Identify which cell holds the provided text, then report its [x, y] central coordinate. 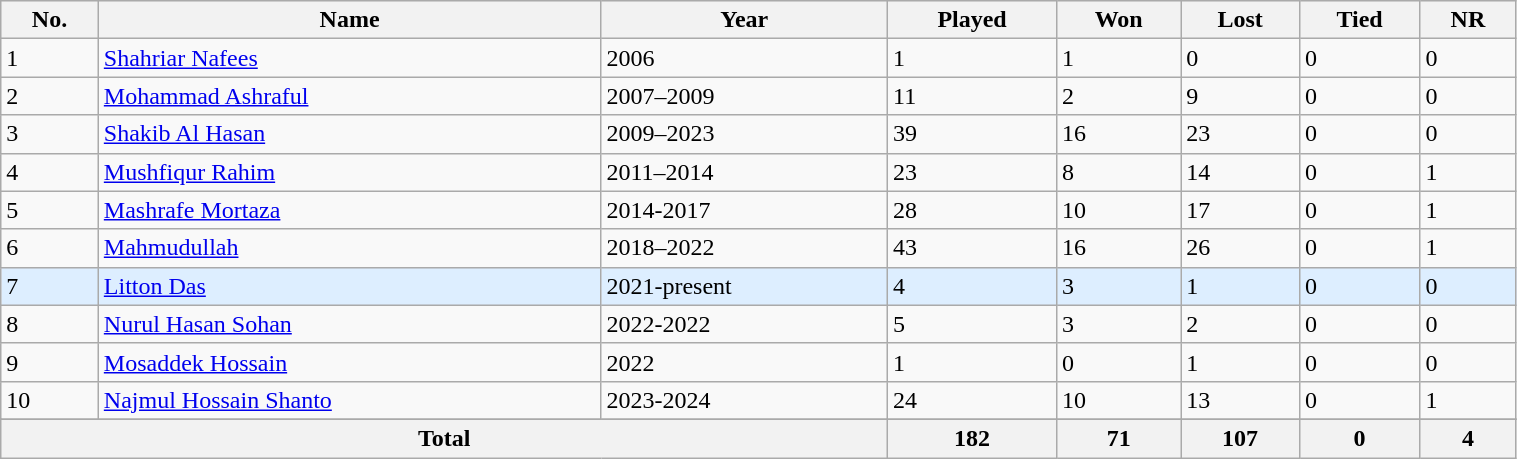
Played [972, 20]
Mahmudullah [350, 248]
Year [744, 20]
71 [1119, 438]
Mushfiqur Rahim [350, 172]
17 [1240, 210]
2007–2009 [744, 96]
Tied [1359, 20]
13 [1240, 400]
Name [350, 20]
107 [1240, 438]
Shakib Al Hasan [350, 134]
2021-present [744, 286]
43 [972, 248]
Mohammad Ashraful [350, 96]
39 [972, 134]
2006 [744, 58]
Mashrafe Mortaza [350, 210]
Total [444, 438]
2022 [744, 362]
11 [972, 96]
28 [972, 210]
26 [1240, 248]
Won [1119, 20]
2023-2024 [744, 400]
2011–2014 [744, 172]
14 [1240, 172]
No. [50, 20]
2014-2017 [744, 210]
2009–2023 [744, 134]
7 [50, 286]
Najmul Hossain Shanto [350, 400]
Lost [1240, 20]
Litton Das [350, 286]
24 [972, 400]
Mosaddek Hossain [350, 362]
182 [972, 438]
6 [50, 248]
NR [1468, 20]
Shahriar Nafees [350, 58]
Nurul Hasan Sohan [350, 324]
2018–2022 [744, 248]
2022-2022 [744, 324]
